Extract the [x, y] coordinate from the center of the cell holding the provided text.  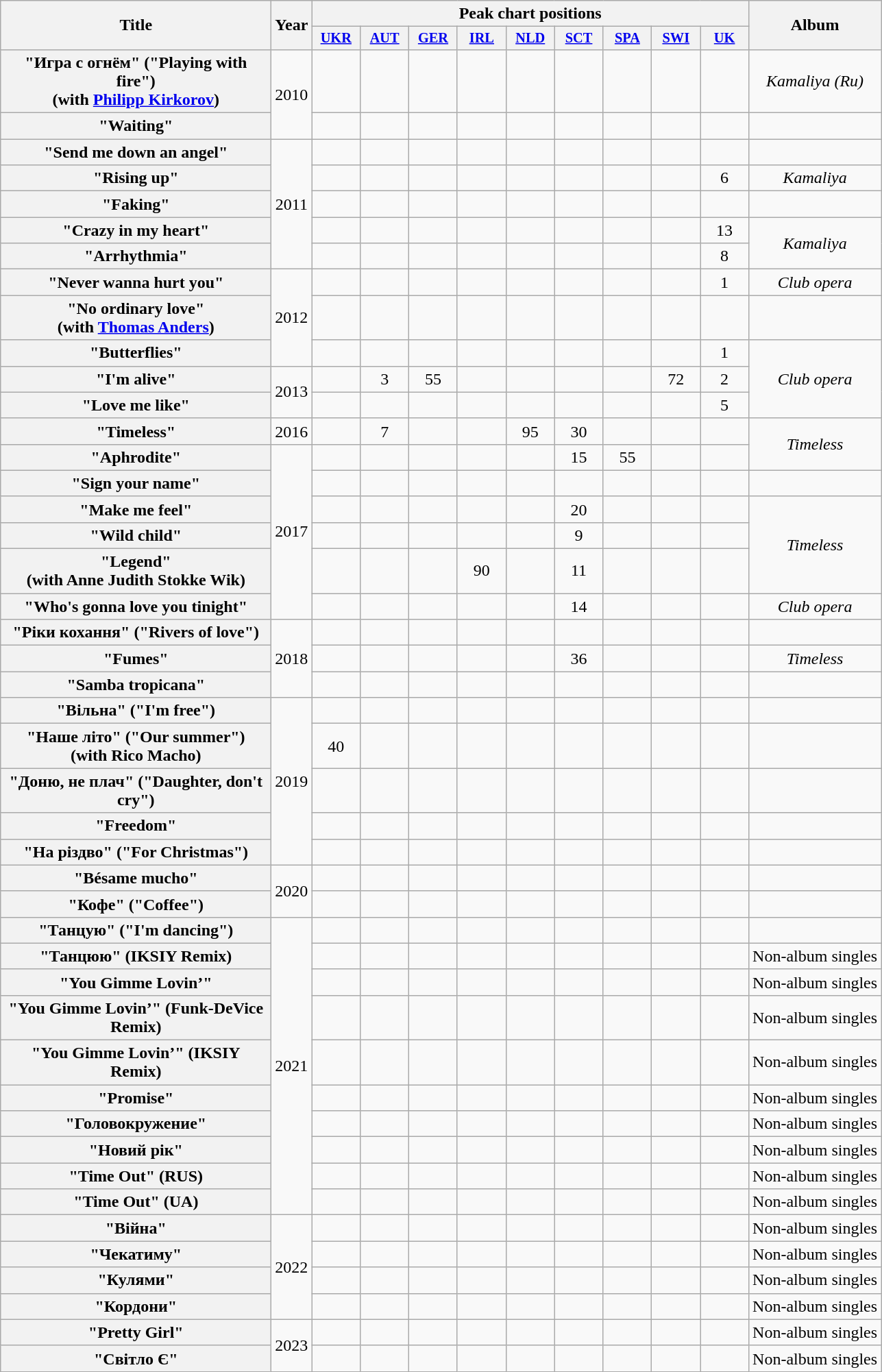
UKR [336, 38]
Year [292, 25]
GER [433, 38]
"Aphrodite" [136, 457]
"Вільна" ("I'm free") [136, 711]
"Timeless" [136, 431]
"Танцую" ("I'm dancing") [136, 930]
72 [676, 379]
"Игра с огнём" ("Playing with fire")(with Philipp Kirkorov) [136, 81]
6 [725, 178]
"Time Out" (UA) [136, 1202]
20 [578, 509]
30 [578, 431]
"Чекатиму" [136, 1254]
"Promise" [136, 1098]
"Доню, не плач" ("Daughter, don't cry") [136, 791]
"Freedom" [136, 826]
2 [725, 379]
"Кордони" [136, 1306]
"Who's gonna love you tinight" [136, 607]
"Legend"(with Anne Judith Stokke Wik) [136, 572]
"Війна" [136, 1228]
2016 [292, 431]
Peak chart positions [530, 14]
2020 [292, 891]
NLD [530, 38]
2018 [292, 659]
"Faking" [136, 204]
"I'm alive" [136, 379]
"Arrhythmia" [136, 256]
IRL [481, 38]
Album [816, 25]
3 [385, 379]
"Ріки кохання" ("Rivers of love") [136, 633]
Kamaliya (Ru) [816, 81]
"Світло Є" [136, 1358]
8 [725, 256]
9 [578, 535]
90 [481, 572]
"Waiting" [136, 126]
11 [578, 572]
"You Gimme Lovin’" [136, 982]
36 [578, 659]
"Sign your name" [136, 483]
"Танцюю" (IKSIY Remix) [136, 956]
AUT [385, 38]
"Pretty Girl" [136, 1332]
SWI [676, 38]
UK [725, 38]
"Bésame mucho" [136, 878]
"Rising up" [136, 178]
"Send me down an angel" [136, 152]
"Новий рік" [136, 1150]
"Time Out" (RUS) [136, 1176]
2011 [292, 204]
13 [725, 230]
"Кулями" [136, 1280]
5 [725, 405]
"Wild child" [136, 535]
2022 [292, 1267]
"Crazy in my heart" [136, 230]
"You Gimme Lovin’" (IKSIY Remix) [136, 1062]
7 [385, 431]
"Головокружение" [136, 1124]
Title [136, 25]
2023 [292, 1345]
2017 [292, 532]
"Samba tropicana" [136, 685]
"Fumes" [136, 659]
"Кофе" ("Coffee") [136, 904]
SPA [628, 38]
2013 [292, 392]
"No ordinary love"(with Thomas Anders) [136, 318]
"Наше літо" ("Our summer")(with Rico Macho) [136, 746]
"You Gimme Lovin’" (Funk-DeVice Remix) [136, 1017]
15 [578, 457]
2010 [292, 94]
"Make me feel" [136, 509]
"Never wanna hurt you" [136, 282]
40 [336, 746]
"Love me like" [136, 405]
"На різдво" ("For Christmas") [136, 852]
2012 [292, 318]
"Butterflies" [136, 353]
2019 [292, 781]
SCT [578, 38]
14 [578, 607]
95 [530, 431]
2021 [292, 1066]
